Determine the [X, Y] coordinate at the center of the cell enclosing the given text.  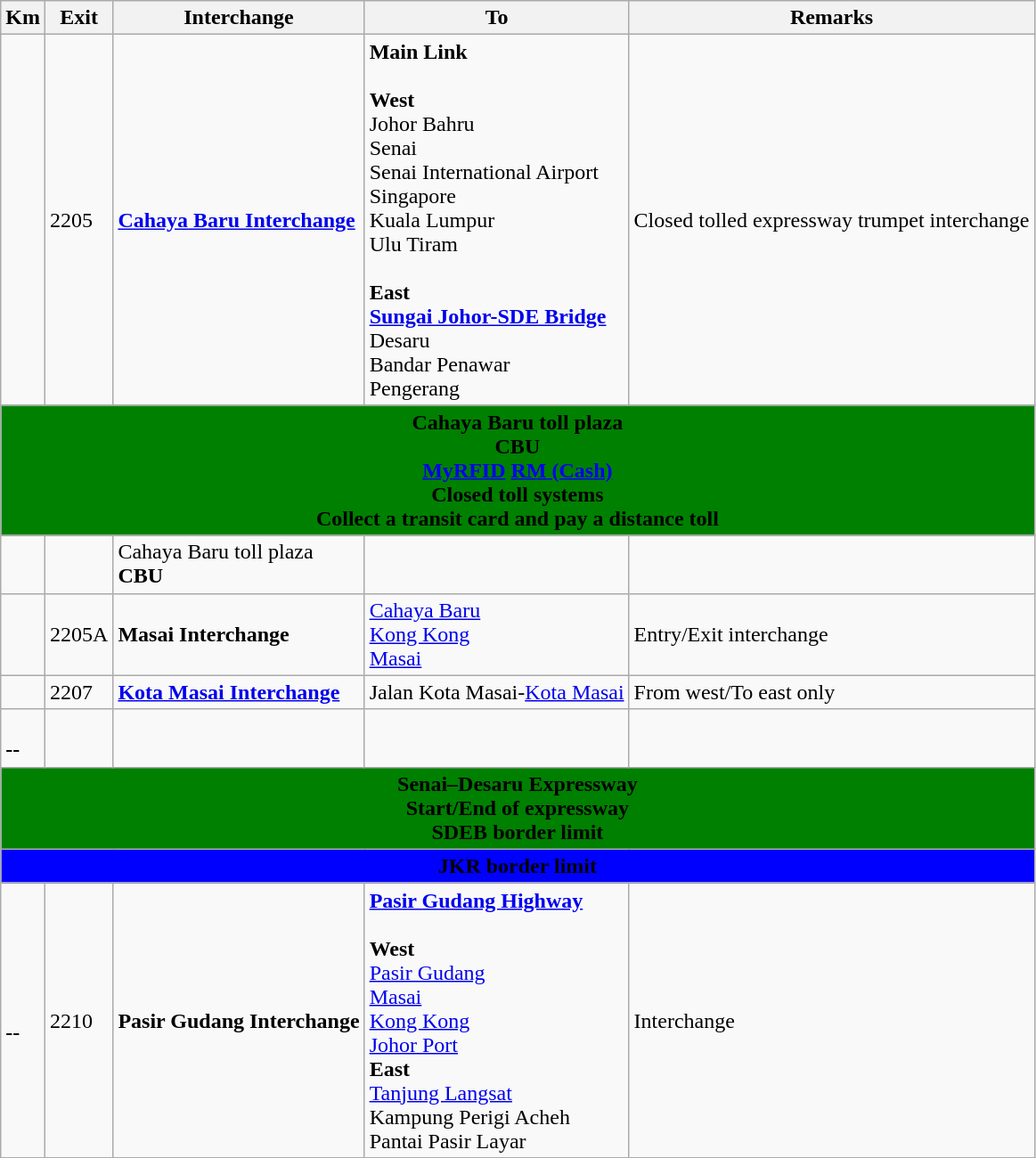
Kota Masai Interchange [239, 692]
Cahaya Baru Kong Kong Masai [497, 634]
JKR border limit [518, 866]
Cahaya Baru toll plazaCBU [239, 565]
Exit [78, 18]
From west/To east only [832, 692]
2207 [78, 692]
Remarks [832, 18]
2205A [78, 634]
Cahaya Baru toll plazaCBU MyRFID RM (Cash)Closed toll systemsCollect a transit card and pay a distance toll [518, 470]
Entry/Exit interchange [832, 634]
Senai–Desaru ExpresswayStart/End of expresswaySDEB border limit [518, 808]
Pasir Gudang HighwayWest Pasir Gudang Masai Kong Kong Johor Port East Tanjung Langsat Kampung Perigi Acheh Pantai Pasir Layar [497, 1020]
Jalan Kota Masai-Kota Masai [497, 692]
Km [23, 18]
Cahaya Baru Interchange [239, 220]
To [497, 18]
Pasir Gudang Interchange [239, 1020]
2210 [78, 1020]
Closed tolled expressway trumpet interchange [832, 220]
Masai Interchange [239, 634]
2205 [78, 220]
